Provide the (X, Y) coordinate of the cell's center where the given text is located.  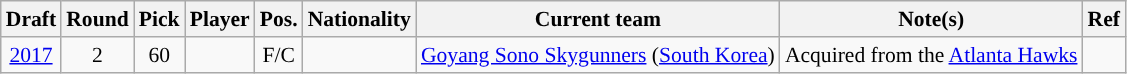
Round (98, 19)
60 (160, 55)
Draft (31, 19)
Ref (1104, 19)
Pos. (279, 19)
Note(s) (932, 19)
Nationality (360, 19)
F/C (279, 55)
Acquired from the Atlanta Hawks (932, 55)
2017 (31, 55)
Player (220, 19)
2 (98, 55)
Goyang Sono Skygunners (South Korea) (598, 55)
Current team (598, 19)
Pick (160, 19)
